For the text-containing cell, return its midpoint in (X, Y) coordinate format. 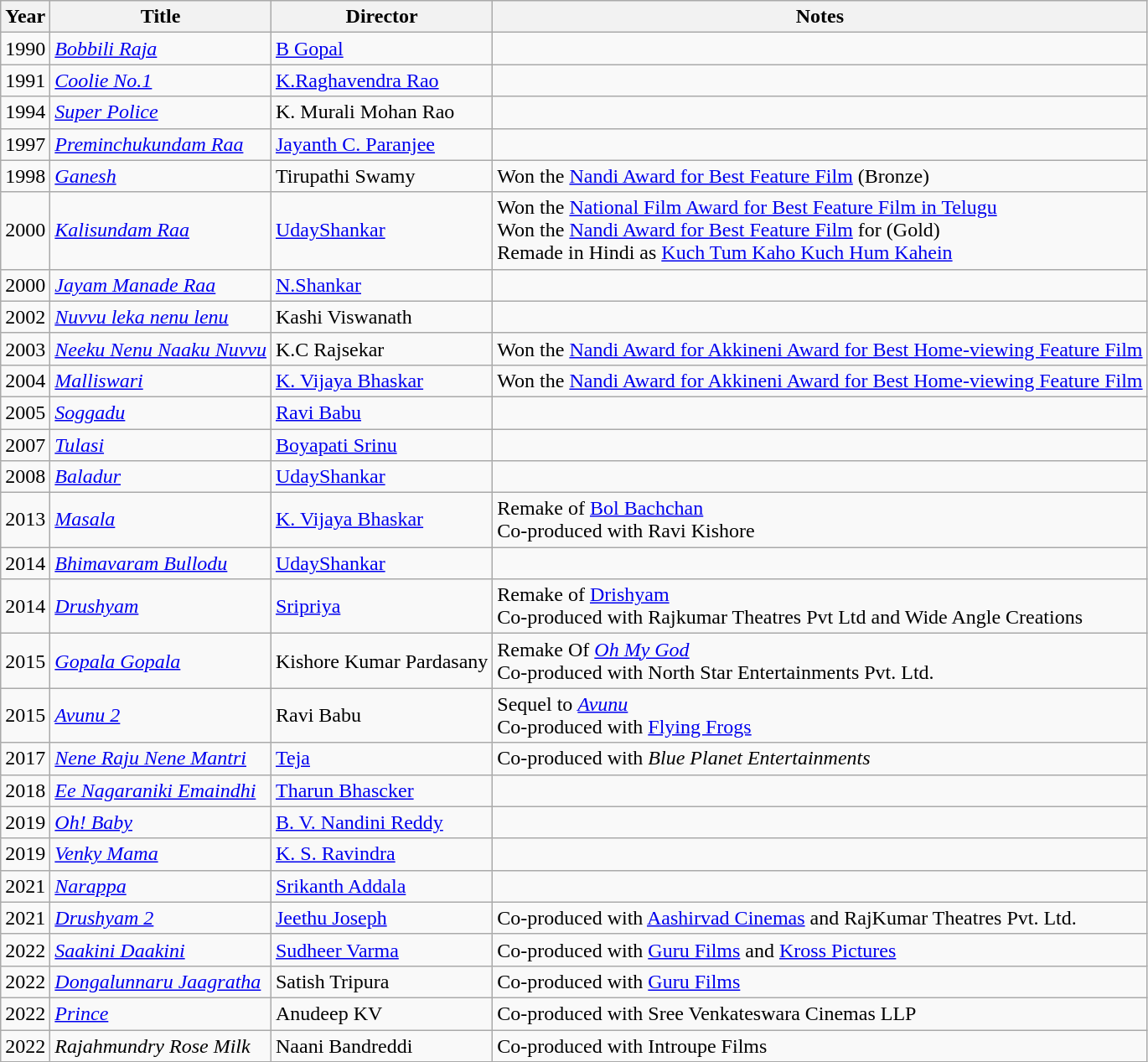
Bobbili Raja (161, 49)
Anudeep KV (381, 1013)
Soggadu (161, 412)
B. V. Nandini Reddy (381, 822)
Remake of DrishyamCo-produced with Rajkumar Theatres Pvt Ltd and Wide Angle Creations (820, 607)
2003 (25, 349)
Remake of Bol BachchanCo-produced with Ravi Kishore (820, 520)
Srikanth Addala (381, 886)
Co-produced with Sree Venkateswara Cinemas LLP (820, 1013)
2005 (25, 412)
N.Shankar (381, 285)
1991 (25, 80)
Ganesh (161, 176)
Director (381, 17)
1997 (25, 144)
Coolie No.1 (161, 80)
Baladur (161, 477)
Gopala Gopala (161, 661)
Sripriya (381, 607)
Bhimavaram Bullodu (161, 563)
Co-produced with Guru Films and Kross Pictures (820, 950)
Satish Tripura (381, 982)
Naani Bandreddi (381, 1045)
Teja (381, 759)
Masala (161, 520)
Malliswari (161, 381)
Co-produced with Blue Planet Entertainments (820, 759)
Kalisundam Raa (161, 231)
2002 (25, 317)
Kishore Kumar Pardasany (381, 661)
Kashi Viswanath (381, 317)
Notes (820, 17)
1990 (25, 49)
K.C Rajsekar (381, 349)
Co-produced with Aashirvad Cinemas and RajKumar Theatres Pvt. Ltd. (820, 918)
Tulasi (161, 445)
2013 (25, 520)
Narappa (161, 886)
Co-produced with Guru Films (820, 982)
Nene Raju Nene Mantri (161, 759)
Nuvvu leka nenu lenu (161, 317)
Ee Nagaraniki Emaindhi (161, 790)
Co-produced with Introupe Films (820, 1045)
Year (25, 17)
Dongalunnaru Jaagratha (161, 982)
Neeku Nenu Naaku Nuvvu (161, 349)
2008 (25, 477)
Won the Nandi Award for Best Feature Film (Bronze) (820, 176)
Remake Of Oh My GodCo-produced with North Star Entertainments Pvt. Ltd. (820, 661)
Sudheer Varma (381, 950)
Oh! Baby (161, 822)
2018 (25, 790)
Boyapati Srinu (381, 445)
Saakini Daakini (161, 950)
Jayam Manade Raa (161, 285)
Prince (161, 1013)
Tharun Bhascker (381, 790)
2004 (25, 381)
K. Murali Mohan Rao (381, 112)
1998 (25, 176)
Drushyam 2 (161, 918)
2007 (25, 445)
Jeethu Joseph (381, 918)
Avunu 2 (161, 716)
Drushyam (161, 607)
Rajahmundry Rose Milk (161, 1045)
K. S. Ravindra (381, 854)
K.Raghavendra Rao (381, 80)
Jayanth C. Paranjee (381, 144)
Preminchukundam Raa (161, 144)
Super Police (161, 112)
2017 (25, 759)
Venky Mama (161, 854)
Title (161, 17)
Sequel to AvunuCo-produced with Flying Frogs (820, 716)
1994 (25, 112)
B Gopal (381, 49)
Tirupathi Swamy (381, 176)
